Search for the cell housing the specified text and yield its (x, y) center coordinate. 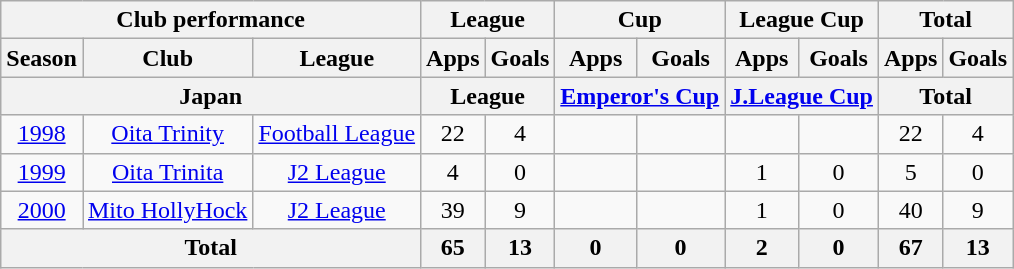
Club performance (211, 20)
J.League Cup (802, 96)
League Cup (802, 20)
Season (42, 58)
Oita Trinita (167, 172)
Cup (640, 20)
1998 (42, 134)
Club (167, 58)
39 (453, 210)
5 (910, 172)
Japan (211, 96)
67 (910, 248)
Football League (337, 134)
1999 (42, 172)
2 (762, 248)
Oita Trinity (167, 134)
65 (453, 248)
2000 (42, 210)
40 (910, 210)
Mito HollyHock (167, 210)
Emperor's Cup (640, 96)
